From the cell containing the given text, extract its center point as [X, Y] coordinate. 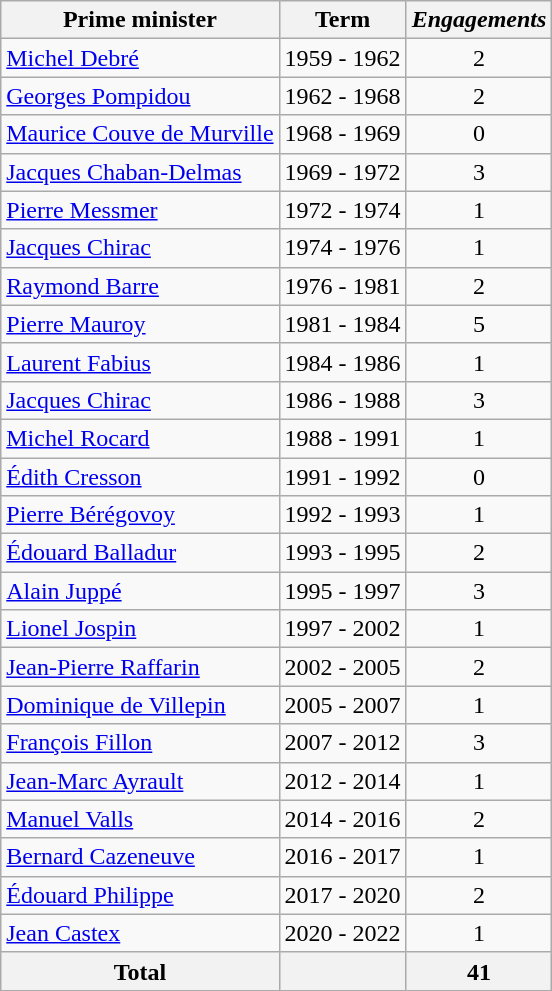
Michel Rocard [140, 438]
1988 - 1991 [342, 438]
41 [479, 971]
1984 - 1986 [342, 362]
Maurice Couve de Murville [140, 134]
1991 - 1992 [342, 477]
Dominique de Villepin [140, 705]
2005 - 2007 [342, 705]
François Fillon [140, 743]
2012 - 2014 [342, 781]
Jean-Marc Ayrault [140, 781]
1969 - 1972 [342, 172]
2014 - 2016 [342, 819]
5 [479, 324]
1974 - 1976 [342, 248]
Manuel Valls [140, 819]
2017 - 2020 [342, 895]
Pierre Bérégovoy [140, 515]
Total [140, 971]
Pierre Mauroy [140, 324]
2016 - 2017 [342, 857]
1986 - 1988 [342, 400]
2002 - 2005 [342, 667]
1959 - 1962 [342, 58]
Georges Pompidou [140, 96]
1992 - 1993 [342, 515]
Laurent Fabius [140, 362]
Alain Juppé [140, 591]
1997 - 2002 [342, 629]
Édouard Philippe [140, 895]
1981 - 1984 [342, 324]
1995 - 1997 [342, 591]
1968 - 1969 [342, 134]
1972 - 1974 [342, 210]
Raymond Barre [140, 286]
Édith Cresson [140, 477]
Édouard Balladur [140, 553]
Term [342, 20]
Engagements [479, 20]
Jacques Chaban-Delmas [140, 172]
2020 - 2022 [342, 933]
Pierre Messmer [140, 210]
1962 - 1968 [342, 96]
Prime minister [140, 20]
1993 - 1995 [342, 553]
Bernard Cazeneuve [140, 857]
1976 - 1981 [342, 286]
Lionel Jospin [140, 629]
Jean Castex [140, 933]
2007 - 2012 [342, 743]
Jean-Pierre Raffarin [140, 667]
Michel Debré [140, 58]
